Determine the [x, y] coordinate at the center of the cell enclosing the given text.  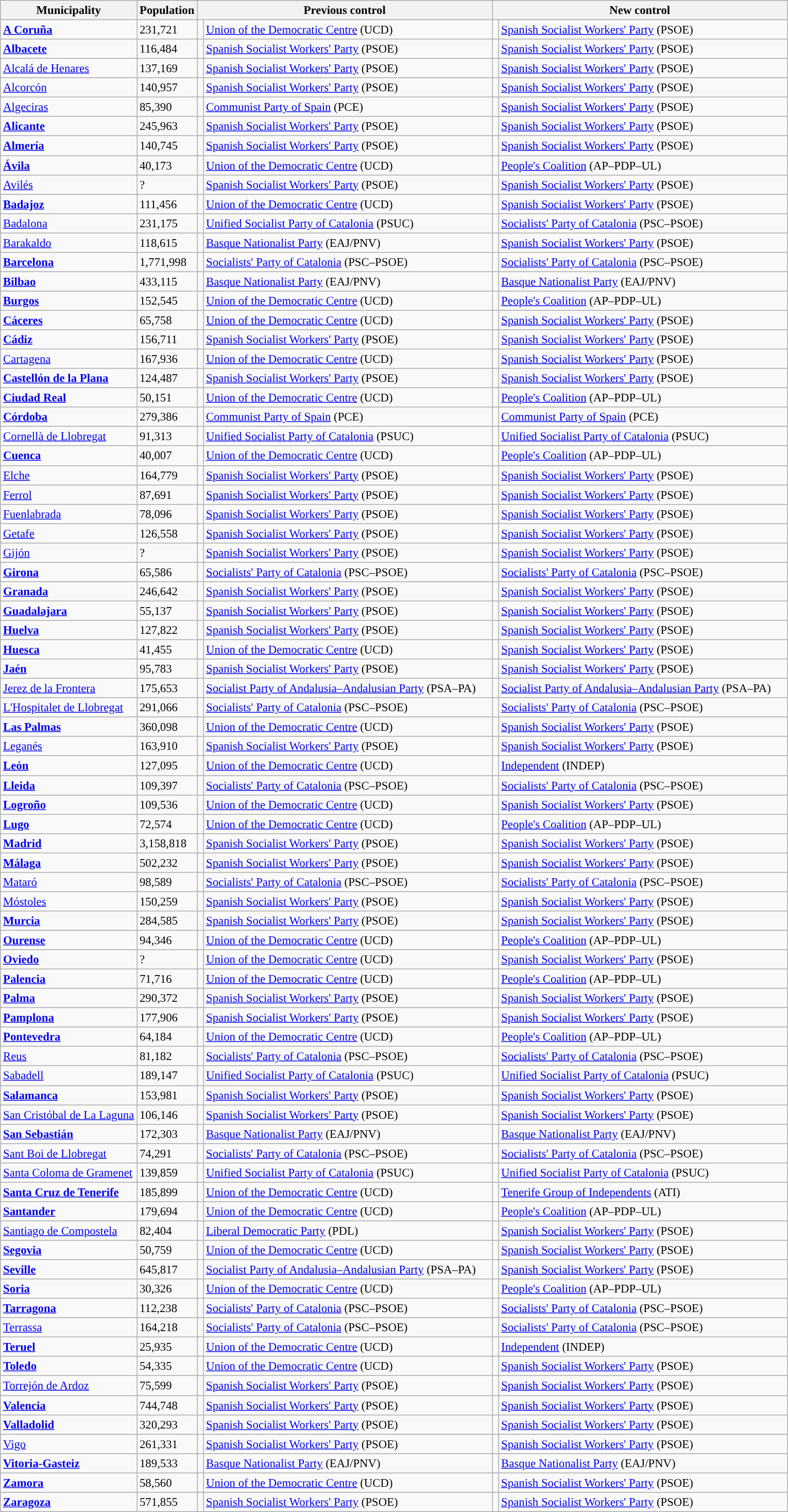
109,397 [167, 785]
25,935 [167, 1347]
Sant Boi de Llobregat [69, 1153]
433,115 [167, 281]
Ourense [69, 940]
360,098 [167, 727]
95,783 [167, 669]
Albacete [69, 49]
140,745 [167, 146]
Badajoz [69, 204]
Santiago de Compostela [69, 1231]
Fuenlabrada [69, 514]
Torrejón de Ardoz [69, 1386]
Zamora [69, 1483]
Palencia [69, 979]
167,936 [167, 359]
Cáceres [69, 320]
Getafe [69, 533]
Madrid [69, 843]
Algeciras [69, 107]
75,599 [167, 1386]
Barakaldo [69, 243]
290,372 [167, 998]
78,096 [167, 514]
Avilés [69, 184]
126,558 [167, 533]
Almería [69, 146]
Santander [69, 1212]
65,758 [167, 320]
Municipality [69, 10]
189,533 [167, 1463]
112,238 [167, 1308]
177,906 [167, 1018]
279,386 [167, 417]
1,771,998 [167, 262]
231,721 [167, 30]
Girona [69, 572]
152,545 [167, 301]
Castellón de la Plana [69, 378]
40,173 [167, 165]
Mataró [69, 882]
156,711 [167, 340]
150,259 [167, 901]
Logroño [69, 804]
91,313 [167, 436]
58,560 [167, 1483]
Córdoba [69, 417]
98,589 [167, 882]
55,137 [167, 611]
Ávila [69, 165]
Segovia [69, 1250]
94,346 [167, 940]
116,484 [167, 49]
Barcelona [69, 262]
164,779 [167, 475]
54,335 [167, 1366]
Teruel [69, 1347]
30,326 [167, 1289]
Reus [69, 1056]
Seville [69, 1270]
New control [640, 10]
185,899 [167, 1192]
284,585 [167, 921]
172,303 [167, 1134]
87,691 [167, 495]
Burgos [69, 301]
139,859 [167, 1173]
Cuenca [69, 456]
246,642 [167, 592]
320,293 [167, 1424]
744,748 [167, 1405]
137,169 [167, 69]
Oviedo [69, 960]
Badalona [69, 223]
Toledo [69, 1366]
118,615 [167, 243]
50,151 [167, 398]
502,232 [167, 863]
Cádiz [69, 340]
Vigo [69, 1444]
Valladolid [69, 1424]
Las Palmas [69, 727]
Ciudad Real [69, 398]
153,981 [167, 1095]
Santa Cruz de Tenerife [69, 1192]
163,910 [167, 747]
Vitoria-Gasteiz [69, 1463]
189,147 [167, 1076]
Sabadell [69, 1076]
Soria [69, 1289]
Jerez de la Frontera [69, 688]
San Sebastián [69, 1134]
Lugo [69, 824]
Málaga [69, 863]
Ferrol [69, 495]
85,390 [167, 107]
261,331 [167, 1444]
Zaragoza [69, 1502]
231,175 [167, 223]
Liberal Democratic Party (PDL) [348, 1231]
3,158,818 [167, 843]
179,694 [167, 1212]
645,817 [167, 1270]
San Cristóbal de La Laguna [69, 1115]
140,957 [167, 88]
Lleida [69, 785]
León [69, 766]
Pamplona [69, 1018]
65,586 [167, 572]
A Coruña [69, 30]
Guadalajara [69, 611]
82,404 [167, 1231]
164,218 [167, 1328]
106,146 [167, 1115]
Alicante [69, 126]
Huelva [69, 630]
124,487 [167, 378]
81,182 [167, 1056]
Cartagena [69, 359]
Bilbao [69, 281]
71,716 [167, 979]
Tarragona [69, 1308]
127,822 [167, 630]
Cornellà de Llobregat [69, 436]
72,574 [167, 824]
Population [167, 10]
Leganés [69, 747]
Previous control [345, 10]
Alcorcón [69, 88]
Gijón [69, 553]
41,455 [167, 650]
L'Hospitalet de Llobregat [69, 708]
Murcia [69, 921]
571,855 [167, 1502]
245,963 [167, 126]
Valencia [69, 1405]
Tenerife Group of Independents (ATI) [643, 1192]
109,536 [167, 804]
Elche [69, 475]
Salamanca [69, 1095]
50,759 [167, 1250]
Pontevedra [69, 1037]
Alcalá de Henares [69, 69]
Granada [69, 592]
Santa Coloma de Gramenet [69, 1173]
291,066 [167, 708]
Terrassa [69, 1328]
127,095 [167, 766]
40,007 [167, 456]
64,184 [167, 1037]
Jaén [69, 669]
74,291 [167, 1153]
111,456 [167, 204]
175,653 [167, 688]
Móstoles [69, 901]
Huesca [69, 650]
Palma [69, 998]
